Return the (x, y) coordinate for the center point of the cell that contains the specified text.  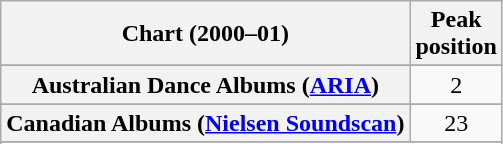
Canadian Albums (Nielsen Soundscan) (206, 123)
Australian Dance Albums (ARIA) (206, 85)
2 (456, 85)
Peak position (456, 34)
23 (456, 123)
Chart (2000–01) (206, 34)
